Return [x, y] of the center of cell containing provided text 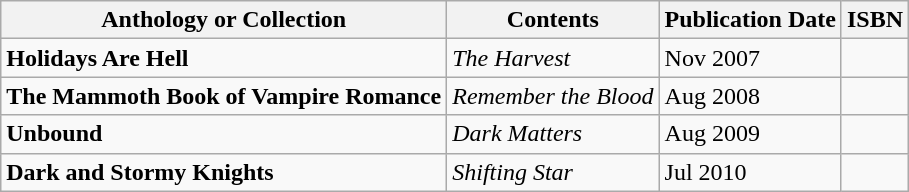
Dark Matters [553, 134]
The Harvest [553, 58]
Dark and Stormy Knights [224, 172]
Nov 2007 [750, 58]
Anthology or Collection [224, 20]
The Mammoth Book of Vampire Romance [224, 96]
Shifting Star [553, 172]
Aug 2008 [750, 96]
Unbound [224, 134]
Holidays Are Hell [224, 58]
Remember the Blood [553, 96]
Publication Date [750, 20]
Aug 2009 [750, 134]
Jul 2010 [750, 172]
Contents [553, 20]
ISBN [874, 20]
